Scan for the cell matching the given text and deliver its (x, y) coordinate at center. 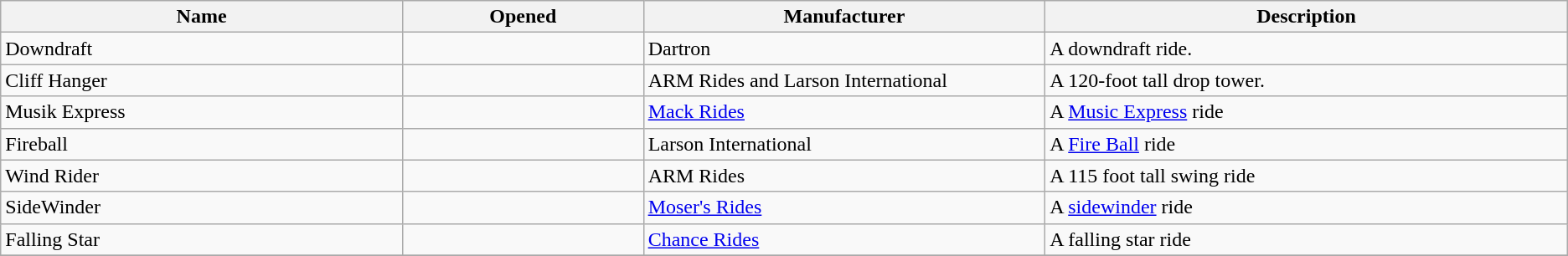
A downdraft ride. (1307, 49)
A sidewinder ride (1307, 207)
Falling Star (202, 239)
Chance Rides (844, 239)
SideWinder (202, 207)
ARM Rides (844, 176)
Wind Rider (202, 176)
Manufacturer (844, 17)
Fireball (202, 144)
Dartron (844, 49)
Description (1307, 17)
Cliff Hanger (202, 80)
Name (202, 17)
A Fire Ball ride (1307, 144)
ARM Rides and Larson International (844, 80)
Opened (523, 17)
A 115 foot tall swing ride (1307, 176)
Larson International (844, 144)
A 120-foot tall drop tower. (1307, 80)
Moser's Rides (844, 207)
A Music Express ride (1307, 112)
Musik Express (202, 112)
Mack Rides (844, 112)
Downdraft (202, 49)
A falling star ride (1307, 239)
